Return [X, Y] of the center of cell containing provided text 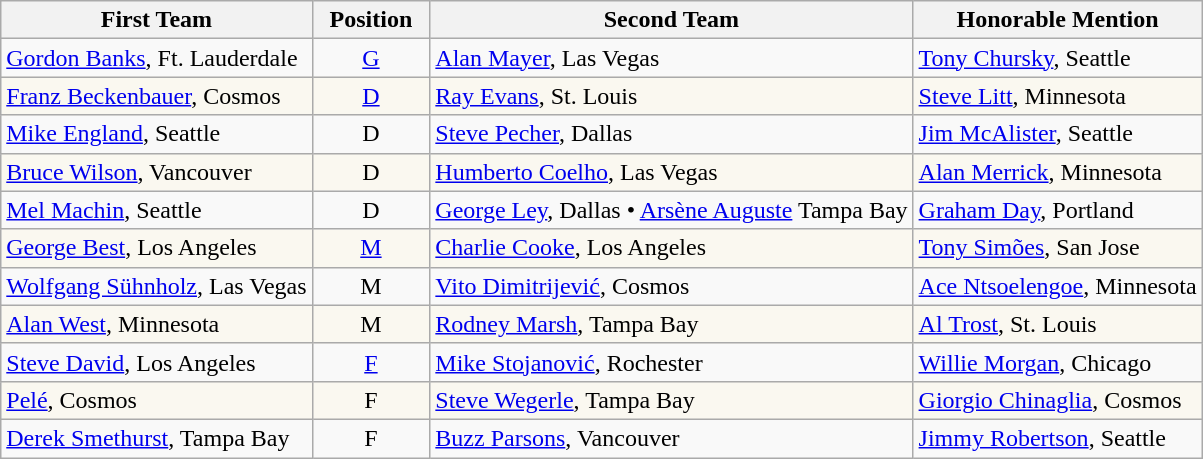
Steve David, Los Angeles [156, 362]
G [371, 58]
Buzz Parsons, Vancouver [672, 438]
Jim McAlister, Seattle [1058, 134]
First Team [156, 20]
Humberto Coelho, Las Vegas [672, 172]
Derek Smethurst, Tampa Bay [156, 438]
Honorable Mention [1058, 20]
Position [371, 20]
Tony Simões, San Jose [1058, 248]
Rodney Marsh, Tampa Bay [672, 324]
Al Trost, St. Louis [1058, 324]
Steve Wegerle, Tampa Bay [672, 400]
Alan Merrick, Minnesota [1058, 172]
Ray Evans, St. Louis [672, 96]
Charlie Cooke, Los Angeles [672, 248]
Giorgio Chinaglia, Cosmos [1058, 400]
Mel Machin, Seattle [156, 210]
Mike Stojanović, Rochester [672, 362]
Pelé, Cosmos [156, 400]
Willie Morgan, Chicago [1058, 362]
George Ley, Dallas • Arsène Auguste Tampa Bay [672, 210]
Bruce Wilson, Vancouver [156, 172]
Ace Ntsoelengoe, Minnesota [1058, 286]
Wolfgang Sühnholz, Las Vegas [156, 286]
Second Team [672, 20]
Alan West, Minnesota [156, 324]
Jimmy Robertson, Seattle [1058, 438]
George Best, Los Angeles [156, 248]
Vito Dimitrijević, Cosmos [672, 286]
Steve Pecher, Dallas [672, 134]
Steve Litt, Minnesota [1058, 96]
Franz Beckenbauer, Cosmos [156, 96]
Tony Chursky, Seattle [1058, 58]
Alan Mayer, Las Vegas [672, 58]
Mike England, Seattle [156, 134]
Graham Day, Portland [1058, 210]
Gordon Banks, Ft. Lauderdale [156, 58]
